Return [X, Y] of the center of cell containing provided text 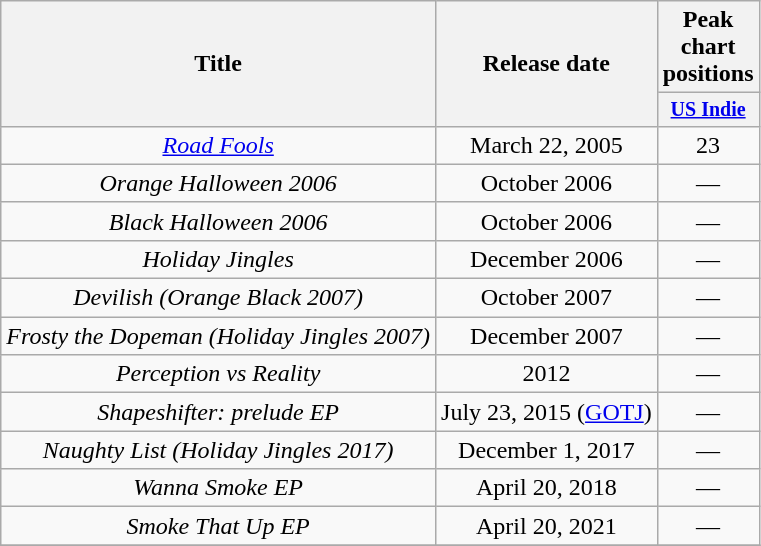
March 22, 2005 [547, 145]
Devilish (Orange Black 2007) [218, 298]
December 2006 [547, 259]
2012 [547, 374]
April 20, 2021 [547, 526]
Wanna Smoke EP [218, 488]
Smoke That Up EP [218, 526]
Release date [547, 64]
Orange Halloween 2006 [218, 183]
Peak chart positions [708, 47]
23 [708, 145]
December 1, 2017 [547, 450]
July 23, 2015 (GOTJ) [547, 412]
Perception vs Reality [218, 374]
Black Halloween 2006 [218, 221]
Holiday Jingles [218, 259]
Title [218, 64]
April 20, 2018 [547, 488]
Road Fools [218, 145]
Naughty List (Holiday Jingles 2017) [218, 450]
Frosty the Dopeman (Holiday Jingles 2007) [218, 336]
US Indie [708, 110]
October 2007 [547, 298]
Shapeshifter: prelude EP [218, 412]
December 2007 [547, 336]
